Scan for the cell matching the given text and deliver its [X, Y] coordinate at center. 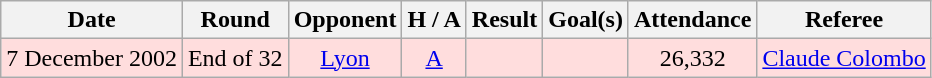
Claude Colombo [844, 58]
Opponent [345, 20]
26,332 [692, 58]
End of 32 [235, 58]
H / A [434, 20]
A [434, 58]
7 December 2002 [92, 58]
Referee [844, 20]
Goal(s) [586, 20]
Round [235, 20]
Attendance [692, 20]
Result [504, 20]
Lyon [345, 58]
Date [92, 20]
